Provide the [X, Y] coordinate of the cell's center where the given text is located.  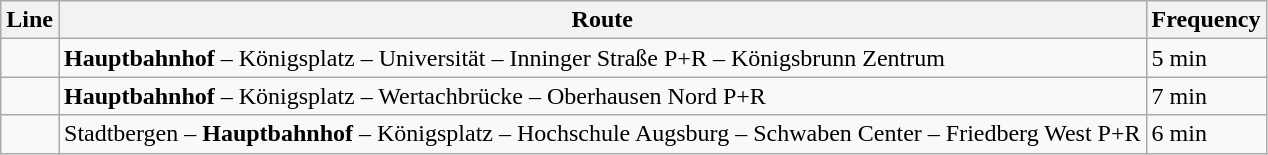
5 min [1206, 58]
Line [30, 20]
7 min [1206, 96]
Hauptbahnhof – Königsplatz – Wertachbrücke – Oberhausen Nord P+R [602, 96]
6 min [1206, 134]
Stadtbergen – Hauptbahnhof – Königsplatz – Hochschule Augsburg – Schwaben Center – Friedberg West P+R [602, 134]
Route [602, 20]
Hauptbahnhof – Königsplatz – Universität – Inninger Straße P+R – Königsbrunn Zentrum [602, 58]
Frequency [1206, 20]
